Search for the cell housing the specified text and yield its (x, y) center coordinate. 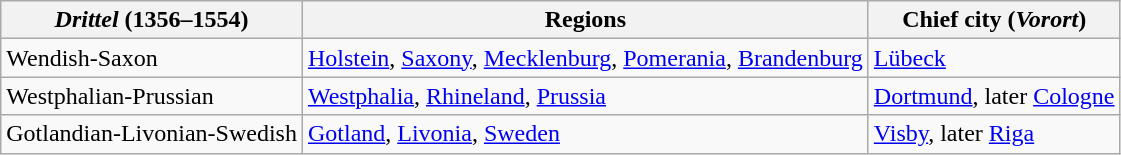
Wendish-Saxon (152, 58)
Holstein, Saxony, Mecklenburg, Pomerania, Brandenburg (585, 58)
Westphalian-Prussian (152, 96)
Drittel (1356–1554) (152, 20)
Lübeck (994, 58)
Gotlandian-Livonian-Swedish (152, 134)
Gotland, Livonia, Sweden (585, 134)
Dortmund, later Cologne (994, 96)
Chief city (Vorort) (994, 20)
Westphalia, Rhineland, Prussia (585, 96)
Regions (585, 20)
Visby, later Riga (994, 134)
